From the cell containing the given text, extract its center point as [X, Y] coordinate. 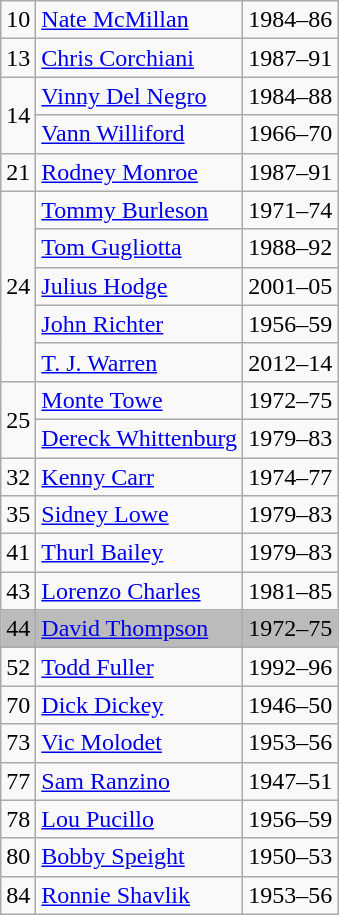
1947–51 [290, 781]
52 [18, 667]
84 [18, 895]
Tom Gugliotta [140, 248]
Chris Corchiani [140, 58]
T. J. Warren [140, 362]
1971–74 [290, 210]
1981–85 [290, 591]
78 [18, 819]
Monte Towe [140, 400]
73 [18, 743]
Kenny Carr [140, 477]
Ronnie Shavlik [140, 895]
41 [18, 553]
Bobby Speight [140, 857]
1946–50 [290, 705]
Nate McMillan [140, 20]
Thurl Bailey [140, 553]
1992–96 [290, 667]
Vann Williford [140, 134]
Sam Ranzino [140, 781]
Vic Molodet [140, 743]
70 [18, 705]
80 [18, 857]
1984–86 [290, 20]
Sidney Lowe [140, 515]
Rodney Monroe [140, 172]
35 [18, 515]
Lorenzo Charles [140, 591]
Tommy Burleson [140, 210]
25 [18, 419]
1966–70 [290, 134]
32 [18, 477]
Dereck Whittenburg [140, 438]
John Richter [140, 324]
13 [18, 58]
10 [18, 20]
Dick Dickey [140, 705]
21 [18, 172]
2012–14 [290, 362]
24 [18, 286]
Julius Hodge [140, 286]
1984–88 [290, 96]
1988–92 [290, 248]
1974–77 [290, 477]
14 [18, 115]
David Thompson [140, 629]
Todd Fuller [140, 667]
2001–05 [290, 286]
44 [18, 629]
77 [18, 781]
Lou Pucillo [140, 819]
43 [18, 591]
1950–53 [290, 857]
Vinny Del Negro [140, 96]
